For the text-containing cell, return its midpoint in [X, Y] coordinate format. 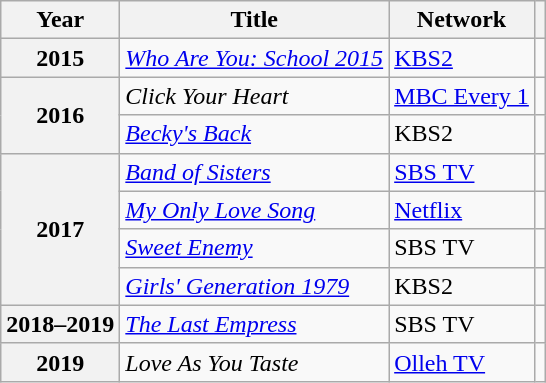
MBC Every 1 [462, 96]
Olleh TV [462, 362]
2015 [60, 58]
Year [60, 20]
Title [254, 20]
Network [462, 20]
Sweet Enemy [254, 248]
Girls' Generation 1979 [254, 286]
2016 [60, 115]
Netflix [462, 210]
2017 [60, 229]
My Only Love Song [254, 210]
Who Are You: School 2015 [254, 58]
Becky's Back [254, 134]
Click Your Heart [254, 96]
2019 [60, 362]
Love As You Taste [254, 362]
The Last Empress [254, 324]
Band of Sisters [254, 172]
2018–2019 [60, 324]
